Return the [X, Y] coordinate for the center point of the cell that contains the specified text.  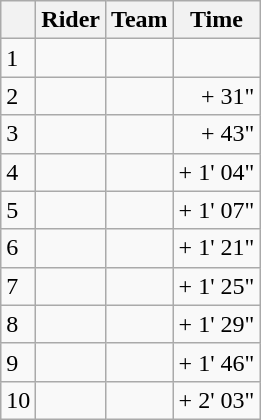
4 [18, 172]
2 [18, 96]
+ 1' 25" [216, 286]
+ 1' 46" [216, 362]
3 [18, 134]
+ 31" [216, 96]
+ 43" [216, 134]
+ 1' 07" [216, 210]
8 [18, 324]
Time [216, 20]
10 [18, 400]
5 [18, 210]
7 [18, 286]
+ 1' 29" [216, 324]
+ 2' 03" [216, 400]
Team [140, 20]
Rider [71, 20]
1 [18, 58]
9 [18, 362]
+ 1' 21" [216, 248]
+ 1' 04" [216, 172]
6 [18, 248]
